Search for the cell housing the specified text and yield its (x, y) center coordinate. 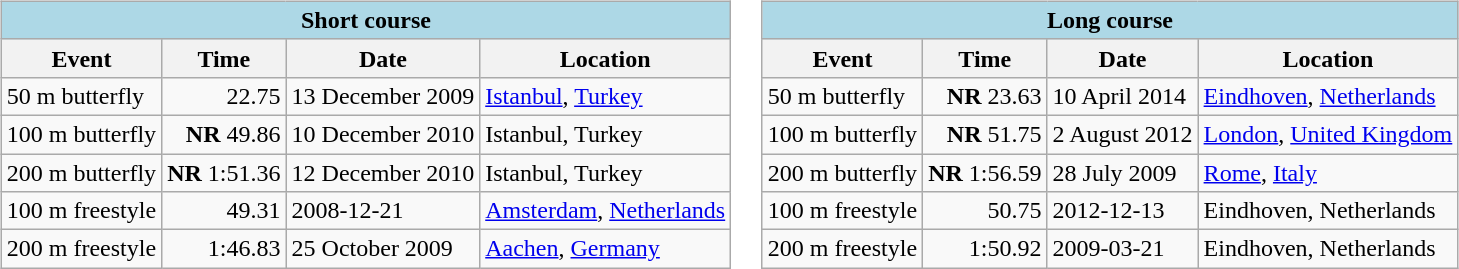
Rome, Italy (1328, 173)
10 December 2010 (383, 134)
London, United Kingdom (1328, 134)
28 July 2009 (1122, 173)
2012-12-13 (1122, 211)
12 December 2010 (383, 173)
NR 1:56.59 (985, 173)
2 August 2012 (1122, 134)
10 April 2014 (1122, 96)
Amsterdam, Netherlands (606, 211)
2008-12-21 (383, 211)
1:46.83 (224, 249)
NR 1:51.36 (224, 173)
NR 51.75 (985, 134)
25 October 2009 (383, 249)
1:50.92 (985, 249)
Aachen, Germany (606, 249)
2009-03-21 (1122, 249)
NR 49.86 (224, 134)
NR 23.63 (985, 96)
13 December 2009 (383, 96)
22.75 (224, 96)
50.75 (985, 211)
Long course (1110, 20)
Short course (366, 20)
49.31 (224, 211)
